For the text-containing cell, return its midpoint in [x, y] coordinate format. 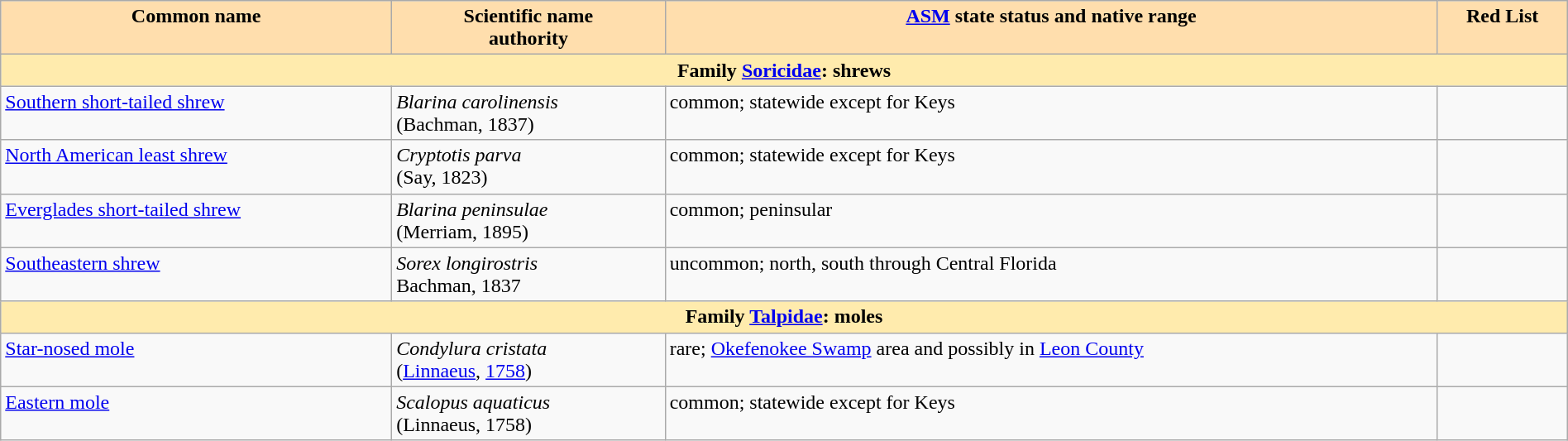
Family Talpidae: moles [784, 317]
Southeastern shrew [197, 275]
Eastern mole [197, 414]
rare; Okefenokee Swamp area and possibly in Leon County [1051, 359]
Blarina carolinensis(Bachman, 1837) [529, 113]
Condylura cristata(Linnaeus, 1758) [529, 359]
Blarina peninsulae(Merriam, 1895) [529, 220]
Cryptotis parva(Say, 1823) [529, 167]
Common name [197, 28]
Star-nosed mole [197, 359]
Family Soricidae: shrews [784, 70]
Southern short-tailed shrew [197, 113]
Sorex longirostrisBachman, 1837 [529, 275]
uncommon; north, south through Central Florida [1051, 275]
Scientific nameauthority [529, 28]
Everglades short-tailed shrew [197, 220]
ASM state status and native range [1051, 28]
common; peninsular [1051, 220]
North American least shrew [197, 167]
Scalopus aquaticus(Linnaeus, 1758) [529, 414]
Red List [1502, 28]
